Locate the cell with the specified text and output its (X, Y) center coordinate. 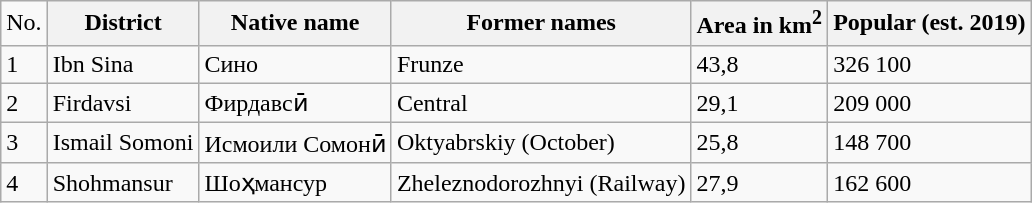
District (123, 24)
148 700 (930, 143)
Исмоили Сомонӣ (295, 143)
Ismail Somoni (123, 143)
3 (24, 143)
Firdavsi (123, 103)
1 (24, 64)
Frunze (541, 64)
2 (24, 103)
Area in km2 (760, 24)
Ibn Sina (123, 64)
209 000 (930, 103)
Сино (295, 64)
Шоҳмансур (295, 182)
29,1 (760, 103)
27,9 (760, 182)
Zheleznodorozhnyi (Railway) (541, 182)
Former names (541, 24)
No. (24, 24)
Фирдавсӣ (295, 103)
Shohmansur (123, 182)
162 600 (930, 182)
326 100 (930, 64)
25,8 (760, 143)
43,8 (760, 64)
4 (24, 182)
Popular (est. 2019) (930, 24)
Native name (295, 24)
Central (541, 103)
Oktyabrskiy (October) (541, 143)
